Provide the [x, y] coordinate of the cell's center where the given text is located.  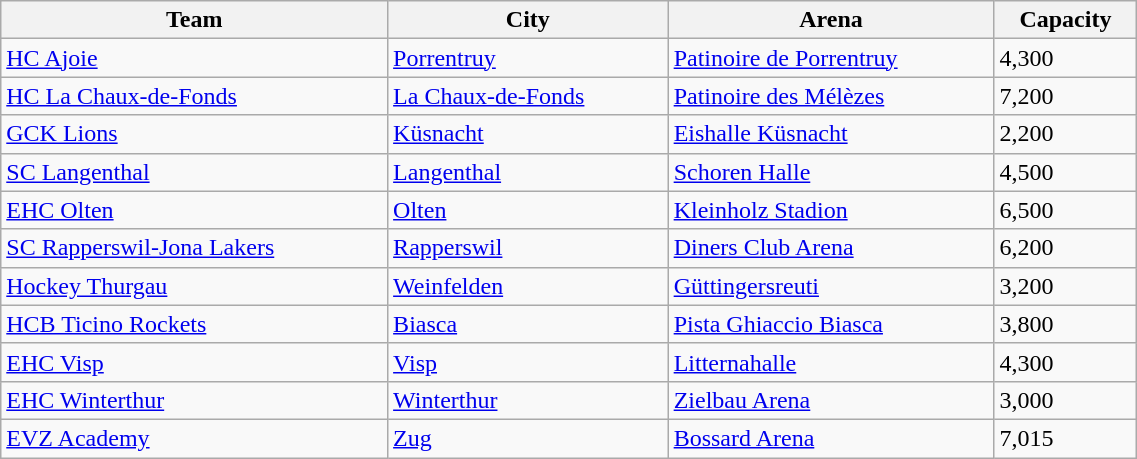
HC Ajoie [194, 58]
2,200 [1066, 134]
Winterthur [528, 400]
La Chaux-de-Fonds [528, 96]
EHC Olten [194, 210]
EHC Winterthur [194, 400]
EHC Visp [194, 362]
Bossard Arena [831, 438]
Diners Club Arena [831, 248]
Hockey Thurgau [194, 286]
3,000 [1066, 400]
Arena [831, 20]
HC La Chaux-de-Fonds [194, 96]
7,015 [1066, 438]
Kleinholz Stadion [831, 210]
Zielbau Arena [831, 400]
EVZ Academy [194, 438]
4,500 [1066, 172]
SC Rapperswil-Jona Lakers [194, 248]
Eishalle Küsnacht [831, 134]
City [528, 20]
Team [194, 20]
Biasca [528, 324]
6,500 [1066, 210]
3,800 [1066, 324]
Litternahalle [831, 362]
Weinfelden [528, 286]
Langenthal [528, 172]
7,200 [1066, 96]
6,200 [1066, 248]
Pista Ghiaccio Biasca [831, 324]
HCB Ticino Rockets [194, 324]
Visp [528, 362]
Zug [528, 438]
3,200 [1066, 286]
SC Langenthal [194, 172]
Olten [528, 210]
GCK Lions [194, 134]
Patinoire des Mélèzes [831, 96]
Porrentruy [528, 58]
Patinoire de Porrentruy [831, 58]
Schoren Halle [831, 172]
Capacity [1066, 20]
Rapperswil [528, 248]
Küsnacht [528, 134]
Güttingersreuti [831, 286]
